Return the (X, Y) coordinate for the center point of the cell that contains the specified text.  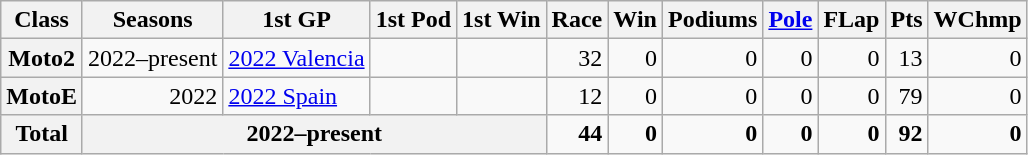
79 (906, 96)
FLap (852, 20)
13 (906, 58)
92 (906, 134)
Pts (906, 20)
Total (42, 134)
WChmp (978, 20)
32 (577, 58)
MotoE (42, 96)
2022 Valencia (296, 58)
Class (42, 20)
Race (577, 20)
1st GP (296, 20)
Podiums (712, 20)
2022 Spain (296, 96)
Pole (790, 20)
Moto2 (42, 58)
1st Pod (413, 20)
2022 (152, 96)
44 (577, 134)
12 (577, 96)
Seasons (152, 20)
1st Win (502, 20)
Win (636, 20)
